Locate the cell with the specified text and output its (x, y) center coordinate. 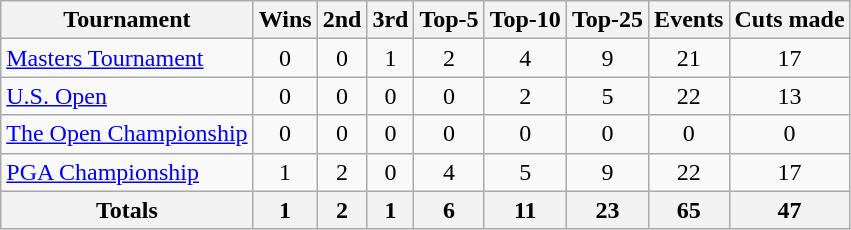
U.S. Open (127, 96)
3rd (390, 20)
6 (449, 210)
Cuts made (790, 20)
13 (790, 96)
Events (689, 20)
Top-25 (607, 20)
23 (607, 210)
11 (525, 210)
47 (790, 210)
Masters Tournament (127, 58)
Wins (285, 20)
Tournament (127, 20)
65 (689, 210)
PGA Championship (127, 172)
Top-10 (525, 20)
Top-5 (449, 20)
Totals (127, 210)
The Open Championship (127, 134)
2nd (342, 20)
21 (689, 58)
